Pinpoint the cell where the given text exists, returning its (x, y) midpoint coordinate. 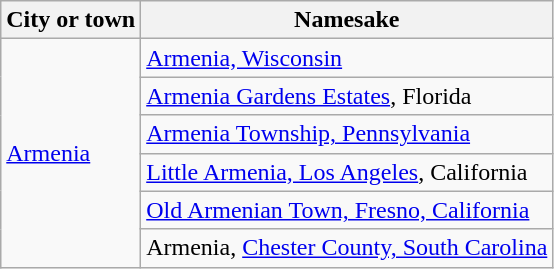
Old Armenian Town, Fresno, California (347, 210)
Armenia Township, Pennsylvania (347, 134)
Armenia (71, 153)
Armenia, Chester County, South Carolina (347, 248)
Armenia, Wisconsin (347, 58)
City or town (71, 20)
Namesake (347, 20)
Armenia Gardens Estates, Florida (347, 96)
Little Armenia, Los Angeles, California (347, 172)
